Scan for the cell matching the given text and deliver its (x, y) coordinate at center. 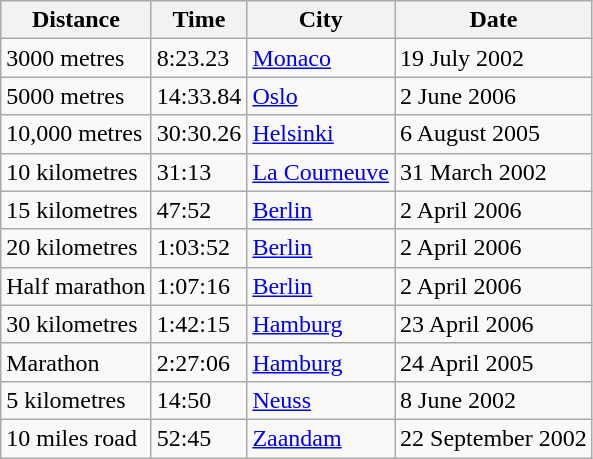
30 kilometres (76, 324)
30:30.26 (199, 134)
19 July 2002 (494, 58)
52:45 (199, 438)
Half marathon (76, 286)
Helsinki (321, 134)
1:42:15 (199, 324)
Date (494, 20)
1:07:16 (199, 286)
5 kilometres (76, 400)
20 kilometres (76, 248)
Zaandam (321, 438)
15 kilometres (76, 210)
8:23.23 (199, 58)
23 April 2006 (494, 324)
3000 metres (76, 58)
14:50 (199, 400)
Monaco (321, 58)
1:03:52 (199, 248)
La Courneuve (321, 172)
Oslo (321, 96)
5000 metres (76, 96)
10 miles road (76, 438)
31 March 2002 (494, 172)
6 August 2005 (494, 134)
24 April 2005 (494, 362)
Time (199, 20)
Marathon (76, 362)
47:52 (199, 210)
Neuss (321, 400)
2 June 2006 (494, 96)
14:33.84 (199, 96)
10 kilometres (76, 172)
8 June 2002 (494, 400)
31:13 (199, 172)
City (321, 20)
2:27:06 (199, 362)
22 September 2002 (494, 438)
10,000 metres (76, 134)
Distance (76, 20)
